Search for the cell housing the specified text and yield its [x, y] center coordinate. 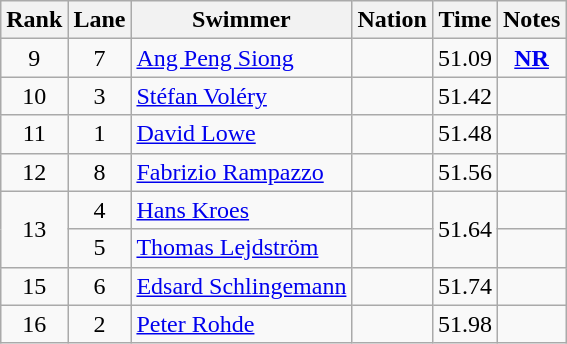
10 [34, 96]
Fabrizio Rampazzo [242, 172]
51.48 [464, 134]
9 [34, 58]
51.74 [464, 286]
7 [100, 58]
51.98 [464, 324]
Nation [392, 20]
Rank [34, 20]
David Lowe [242, 134]
Edsard Schlingemann [242, 286]
Lane [100, 20]
Thomas Lejdström [242, 248]
Swimmer [242, 20]
Time [464, 20]
15 [34, 286]
11 [34, 134]
Peter Rohde [242, 324]
8 [100, 172]
2 [100, 324]
Ang Peng Siong [242, 58]
51.42 [464, 96]
16 [34, 324]
6 [100, 286]
NR [531, 58]
5 [100, 248]
Hans Kroes [242, 210]
Notes [531, 20]
Stéfan Voléry [242, 96]
1 [100, 134]
51.56 [464, 172]
51.09 [464, 58]
3 [100, 96]
12 [34, 172]
51.64 [464, 229]
4 [100, 210]
13 [34, 229]
